Locate the cell with the specified text and output its (x, y) center coordinate. 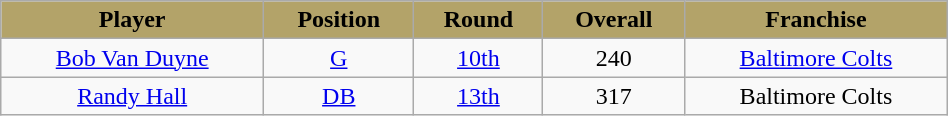
Franchise (816, 20)
DB (339, 96)
Player (132, 20)
10th (478, 58)
Bob Van Duyne (132, 58)
G (339, 58)
317 (614, 96)
13th (478, 96)
Randy Hall (132, 96)
Round (478, 20)
Overall (614, 20)
240 (614, 58)
Position (339, 20)
